Search for the cell housing the specified text and yield its [X, Y] center coordinate. 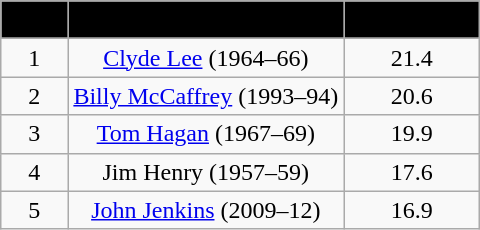
Rank [34, 20]
Tom Hagan (1967–69) [206, 134]
1 [34, 58]
Player [206, 20]
3 [34, 134]
Jim Henry (1957–59) [206, 172]
Billy McCaffrey (1993–94) [206, 96]
17.6 [412, 172]
19.9 [412, 134]
5 [34, 210]
16.9 [412, 210]
Career PPG [412, 20]
2 [34, 96]
Clyde Lee (1964–66) [206, 58]
21.4 [412, 58]
20.6 [412, 96]
John Jenkins (2009–12) [206, 210]
4 [34, 172]
